Capture the cell that displays the provided text and extract its [X, Y] central coordinate. 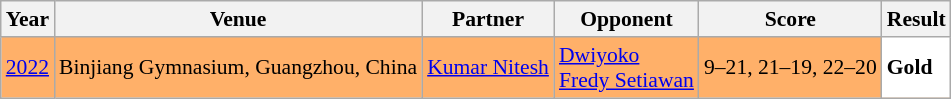
Gold [916, 68]
9–21, 21–19, 22–20 [790, 68]
Partner [488, 19]
Binjiang Gymnasium, Guangzhou, China [238, 68]
Kumar Nitesh [488, 68]
Year [28, 19]
Dwiyoko Fredy Setiawan [626, 68]
Opponent [626, 19]
2022 [28, 68]
Result [916, 19]
Venue [238, 19]
Score [790, 19]
